Pinpoint the cell where the given text exists, returning its (X, Y) midpoint coordinate. 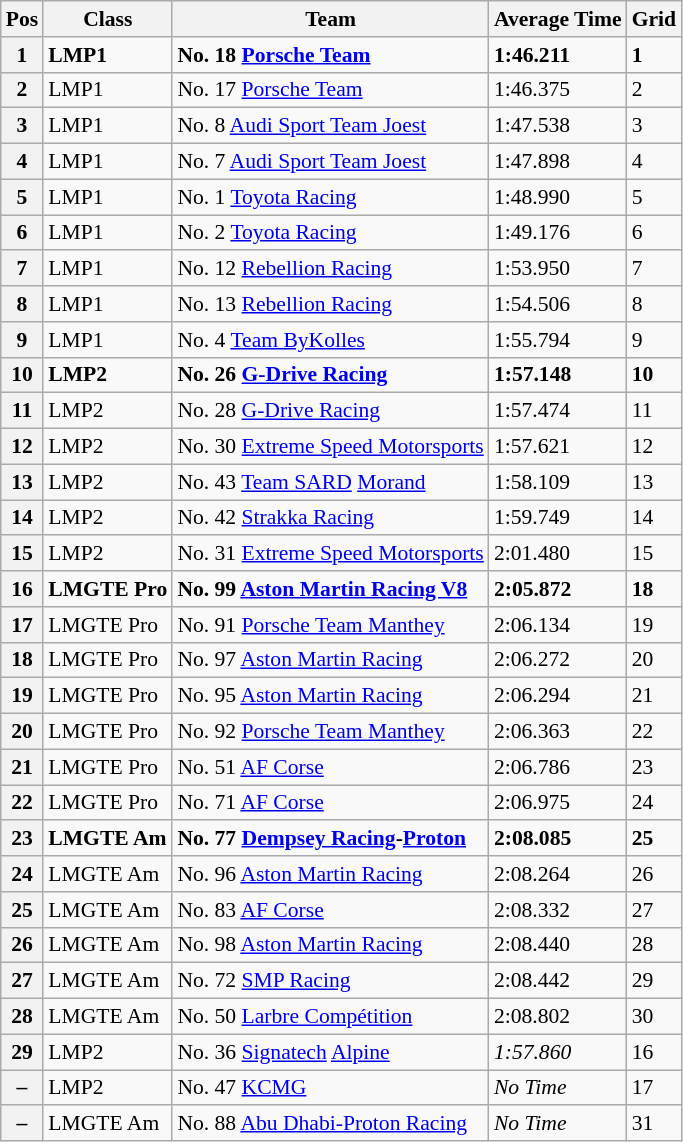
No. 43 Team SARD Morand (330, 482)
Grid (654, 19)
1:53.950 (558, 269)
No. 91 Porsche Team Manthey (330, 625)
1:57.860 (558, 1052)
2:06.272 (558, 660)
2:08.442 (558, 981)
1:57.148 (558, 375)
No. 50 Larbre Compétition (330, 1017)
30 (654, 1017)
No. 17 Porsche Team (330, 90)
No. 96 Aston Martin Racing (330, 874)
No. 92 Porsche Team Manthey (330, 732)
No. 77 Dempsey Racing-Proton (330, 839)
2:06.294 (558, 696)
No. 42 Strakka Racing (330, 518)
2:08.440 (558, 945)
No. 18 Porsche Team (330, 55)
Pos (22, 19)
No. 72 SMP Racing (330, 981)
Class (108, 19)
No. 88 Abu Dhabi-Proton Racing (330, 1124)
No. 36 Signatech Alpine (330, 1052)
1:46.375 (558, 90)
No. 8 Audi Sport Team Joest (330, 126)
2:06.975 (558, 803)
31 (654, 1124)
No. 30 Extreme Speed Motorsports (330, 447)
2:06.786 (558, 767)
No. 28 G-Drive Racing (330, 411)
2:05.872 (558, 589)
1:48.990 (558, 197)
No. 97 Aston Martin Racing (330, 660)
2:08.264 (558, 874)
1:47.538 (558, 126)
1:47.898 (558, 162)
2:08.085 (558, 839)
No. 7 Audi Sport Team Joest (330, 162)
No. 12 Rebellion Racing (330, 269)
No. 98 Aston Martin Racing (330, 945)
No. 47 KCMG (330, 1088)
2:06.134 (558, 625)
No. 31 Extreme Speed Motorsports (330, 554)
1:59.749 (558, 518)
No. 71 AF Corse (330, 803)
1:58.109 (558, 482)
No. 51 AF Corse (330, 767)
1:57.621 (558, 447)
No. 2 Toyota Racing (330, 233)
2:08.802 (558, 1017)
No. 99 Aston Martin Racing V8 (330, 589)
No. 95 Aston Martin Racing (330, 696)
Team (330, 19)
No. 83 AF Corse (330, 910)
1:55.794 (558, 340)
No. 1 Toyota Racing (330, 197)
1:54.506 (558, 304)
2:08.332 (558, 910)
No. 13 Rebellion Racing (330, 304)
2:06.363 (558, 732)
No. 26 G-Drive Racing (330, 375)
No. 4 Team ByKolles (330, 340)
1:57.474 (558, 411)
2:01.480 (558, 554)
1:46.211 (558, 55)
1:49.176 (558, 233)
Average Time (558, 19)
